Pinpoint the cell where the given text exists, returning its (x, y) midpoint coordinate. 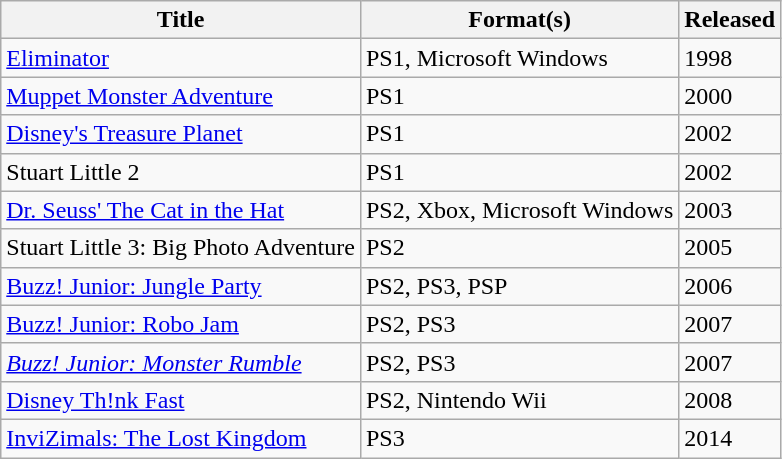
PS3 (519, 438)
Released (730, 20)
2006 (730, 286)
Buzz! Junior: Jungle Party (181, 286)
Stuart Little 2 (181, 172)
Disney Th!nk Fast (181, 400)
Format(s) (519, 20)
Stuart Little 3: Big Photo Adventure (181, 248)
Title (181, 20)
InviZimals: The Lost Kingdom (181, 438)
2008 (730, 400)
2014 (730, 438)
PS2 (519, 248)
Disney's Treasure Planet (181, 134)
Buzz! Junior: Monster Rumble (181, 362)
PS2, PS3, PSP (519, 286)
PS1, Microsoft Windows (519, 58)
PS2, Xbox, Microsoft Windows (519, 210)
2005 (730, 248)
Muppet Monster Adventure (181, 96)
Buzz! Junior: Robo Jam (181, 324)
Dr. Seuss' The Cat in the Hat (181, 210)
Eliminator (181, 58)
2003 (730, 210)
1998 (730, 58)
PS2, Nintendo Wii (519, 400)
2000 (730, 96)
